Extract the [X, Y] coordinate from the center of the cell holding the provided text.  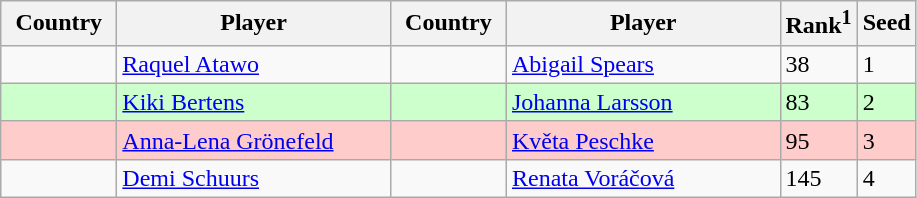
Johanna Larsson [643, 102]
Seed [886, 24]
Květa Peschke [643, 140]
Rank1 [818, 24]
Anna-Lena Grönefeld [254, 140]
3 [886, 140]
Abigail Spears [643, 64]
4 [886, 178]
2 [886, 102]
83 [818, 102]
Demi Schuurs [254, 178]
145 [818, 178]
Raquel Atawo [254, 64]
95 [818, 140]
Kiki Bertens [254, 102]
Renata Voráčová [643, 178]
38 [818, 64]
1 [886, 64]
